Scan for the cell matching the given text and deliver its [X, Y] coordinate at center. 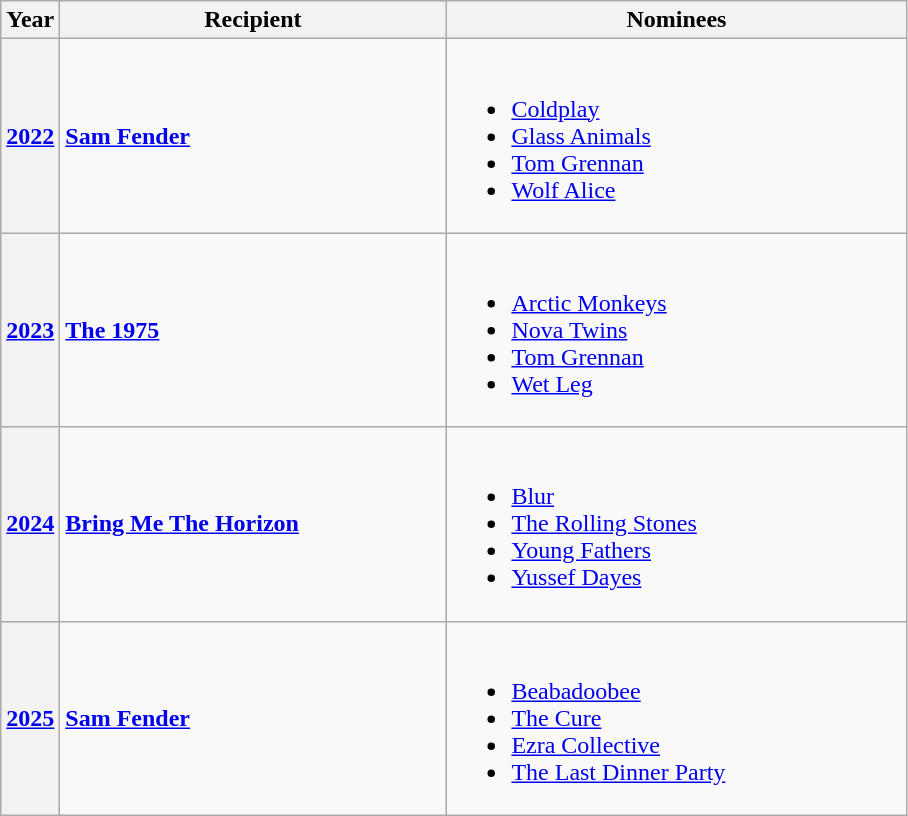
BeabadoobeeThe CureEzra CollectiveThe Last Dinner Party [676, 718]
ColdplayGlass AnimalsTom GrennanWolf Alice [676, 136]
The 1975 [253, 330]
Bring Me The Horizon [253, 524]
BlurThe Rolling StonesYoung FathersYussef Dayes [676, 524]
Year [30, 20]
Arctic MonkeysNova TwinsTom GrennanWet Leg [676, 330]
2025 [30, 718]
2024 [30, 524]
Nominees [676, 20]
2022 [30, 136]
2023 [30, 330]
Recipient [253, 20]
